Detect which cell encompasses the target text, then output its (x, y) center coordinate. 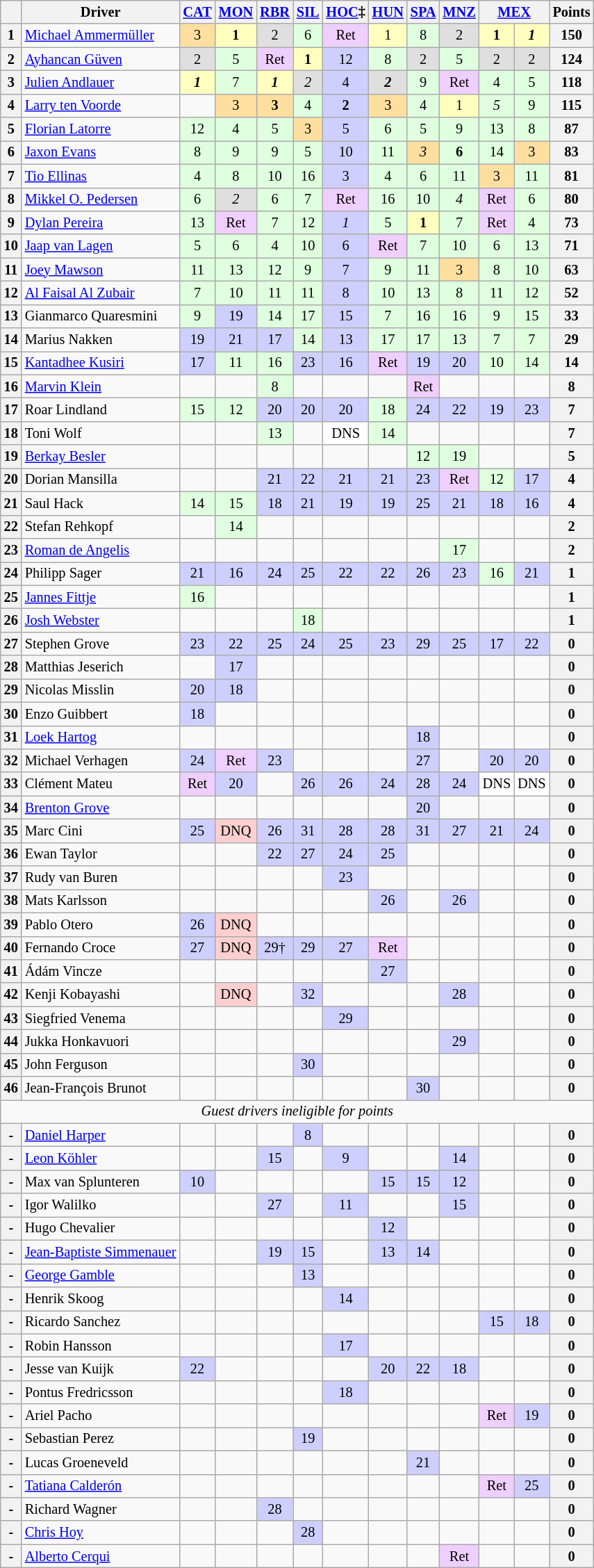
Jaap van Lagen (101, 246)
Igor Walilko (101, 1205)
Roar Lindland (101, 409)
Gianmarco Quaresmini (101, 316)
Julien Andlauer (101, 82)
SIL (308, 12)
80 (572, 199)
Ewan Taylor (101, 854)
RBR (275, 12)
Hugo Chevalier (101, 1228)
118 (572, 82)
MEX (514, 12)
46 (11, 1088)
Dorian Mansilla (101, 480)
MON (236, 12)
Marc Cini (101, 831)
Michael Ammermüller (101, 35)
Robin Hansson (101, 1346)
63 (572, 270)
Stefan Rehkopf (101, 527)
Marius Nakken (101, 340)
MNZ (459, 12)
115 (572, 106)
Tatiana Calderón (101, 1486)
124 (572, 59)
34 (11, 808)
Berkay Besler (101, 457)
Rudy van Buren (101, 878)
87 (572, 129)
Roman de Angelis (101, 550)
Al Faisal Al Zubair (101, 293)
40 (11, 948)
Saul Hack (101, 503)
45 (11, 1065)
Alberto Cerqui (101, 1556)
39 (11, 924)
Jesse van Kuijk (101, 1369)
Leon Köhler (101, 1159)
Clément Mateu (101, 784)
Siegfried Venema (101, 1018)
Larry ten Voorde (101, 106)
52 (572, 293)
42 (11, 995)
George Gamble (101, 1275)
Richard Wagner (101, 1509)
Driver (101, 12)
73 (572, 222)
Philipp Sager (101, 573)
Guest drivers ineligible for points (297, 1111)
HUN (388, 12)
Toni Wolf (101, 433)
Michael Verhagen (101, 760)
Dylan Pereira (101, 222)
Nicolas Misslin (101, 690)
John Ferguson (101, 1065)
83 (572, 152)
Points (572, 12)
Ádám Vincze (101, 971)
Jean-Baptiste Simmenauer (101, 1252)
38 (11, 901)
Jean-François Brunot (101, 1088)
Lucas Groeneveld (101, 1462)
Marvin Klein (101, 386)
Henrik Skoog (101, 1298)
29† (275, 948)
HOC‡ (345, 12)
Mats Karlsson (101, 901)
Matthias Jeserich (101, 667)
43 (11, 1018)
Ayhancan Güven (101, 59)
Mikkel O. Pedersen (101, 199)
Daniel Harper (101, 1135)
Josh Webster (101, 620)
Loek Hartog (101, 737)
37 (11, 878)
Sebastian Perez (101, 1439)
Joey Mawson (101, 270)
Kenji Kobayashi (101, 995)
Jannes Fittje (101, 597)
44 (11, 1041)
Florian Latorre (101, 129)
Max van Splunteren (101, 1182)
Tio Ellinas (101, 176)
Ariel Pacho (101, 1416)
Brenton Grove (101, 808)
Pontus Fredricsson (101, 1392)
CAT (197, 12)
36 (11, 854)
Ricardo Sanchez (101, 1322)
Pablo Otero (101, 924)
71 (572, 246)
Chris Hoy (101, 1533)
81 (572, 176)
Stephen Grove (101, 644)
Kantadhee Kusiri (101, 363)
35 (11, 831)
Jukka Honkavuori (101, 1041)
41 (11, 971)
Jaxon Evans (101, 152)
Enzo Guibbert (101, 714)
Fernando Croce (101, 948)
150 (572, 35)
SPA (424, 12)
